Find where the given text appears and provide that cell's center as [x, y] coordinate. 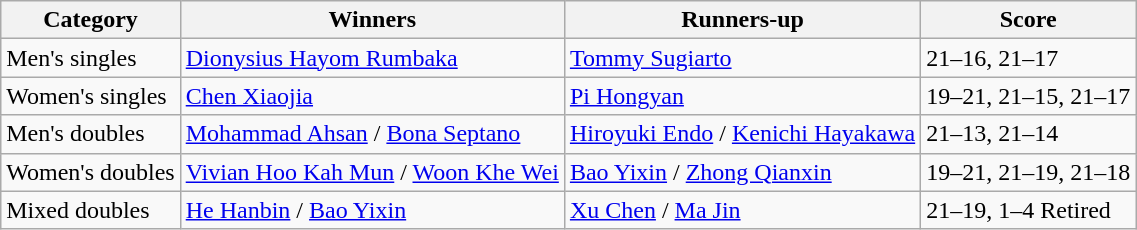
Tommy Sugiarto [742, 58]
Winners [372, 20]
Runners-up [742, 20]
21–13, 21–14 [1028, 134]
Mohammad Ahsan / Bona Septano [372, 134]
Vivian Hoo Kah Mun / Woon Khe Wei [372, 172]
21–16, 21–17 [1028, 58]
19–21, 21–15, 21–17 [1028, 96]
Men's singles [90, 58]
Dionysius Hayom Rumbaka [372, 58]
Women's singles [90, 96]
Score [1028, 20]
21–19, 1–4 Retired [1028, 210]
Chen Xiaojia [372, 96]
Men's doubles [90, 134]
He Hanbin / Bao Yixin [372, 210]
Xu Chen / Ma Jin [742, 210]
Mixed doubles [90, 210]
19–21, 21–19, 21–18 [1028, 172]
Bao Yixin / Zhong Qianxin [742, 172]
Pi Hongyan [742, 96]
Hiroyuki Endo / Kenichi Hayakawa [742, 134]
Women's doubles [90, 172]
Category [90, 20]
